From the cell containing the given text, extract its center point as (X, Y) coordinate. 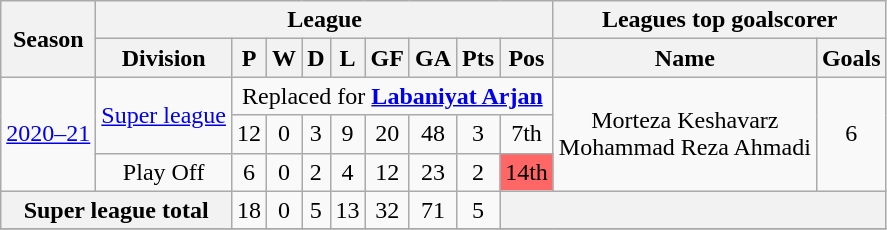
GF (387, 58)
14th (527, 172)
Season (48, 39)
4 (348, 172)
13 (348, 210)
Play Off (164, 172)
Morteza Keshavarz Mohammad Reza Ahmadi (684, 134)
League (325, 20)
L (348, 58)
W (284, 58)
Goals (851, 58)
P (248, 58)
Replaced for Labaniyat Arjan (392, 96)
Pts (478, 58)
20 (387, 134)
Division (164, 58)
Leagues top goalscorer (720, 20)
2020–21 (48, 134)
Super league total (116, 210)
D (316, 58)
9 (348, 134)
Name (684, 58)
Super league (164, 115)
71 (432, 210)
23 (432, 172)
18 (248, 210)
48 (432, 134)
32 (387, 210)
GA (432, 58)
7th (527, 134)
Pos (527, 58)
